Search for the cell housing the specified text and yield its (X, Y) center coordinate. 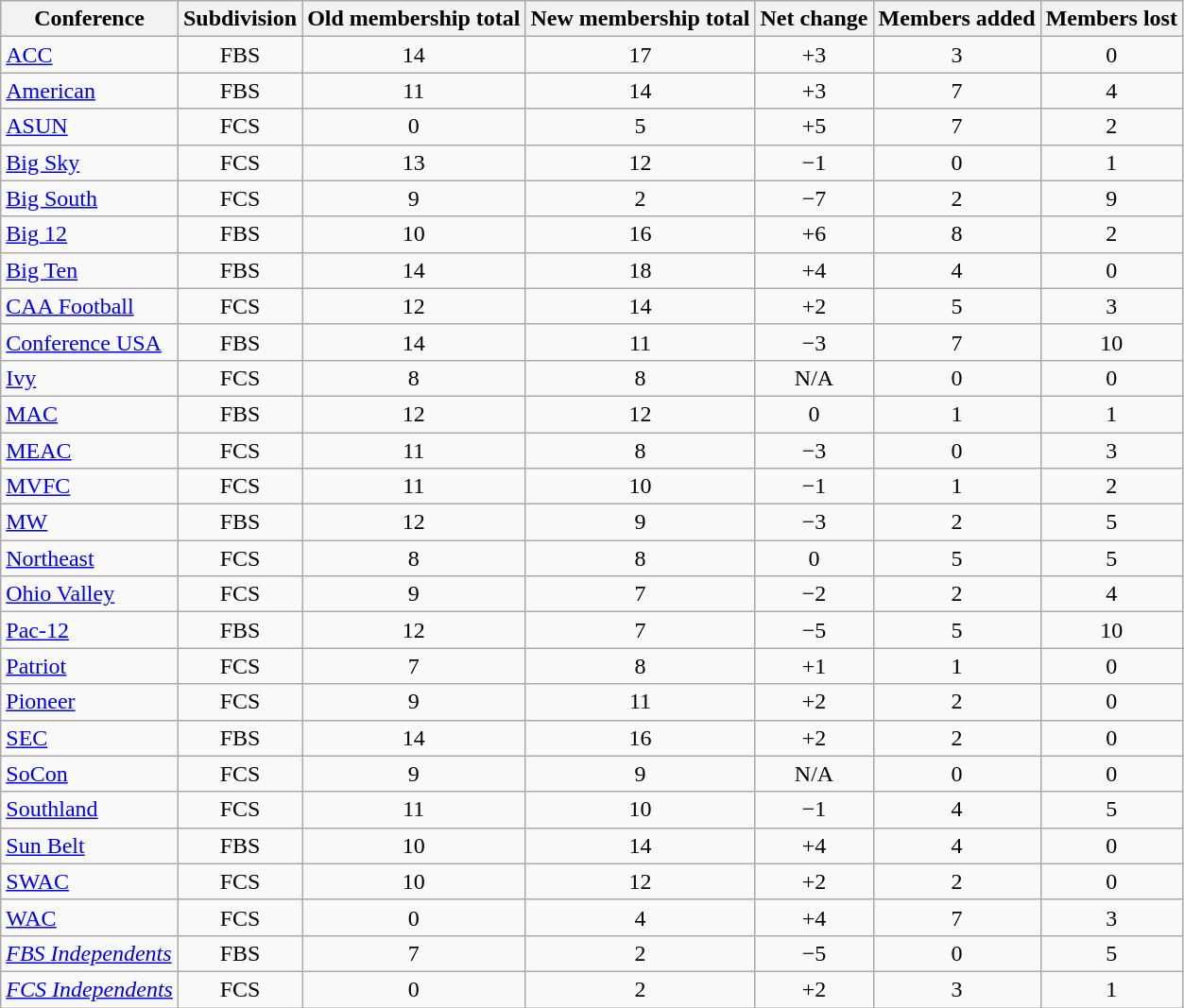
Members added (956, 19)
American (90, 91)
SoCon (90, 774)
Members lost (1111, 19)
18 (641, 270)
Pioneer (90, 702)
FBS Independents (90, 953)
17 (641, 55)
Southland (90, 810)
Ohio Valley (90, 594)
New membership total (641, 19)
MEAC (90, 451)
Sun Belt (90, 846)
+6 (815, 234)
Big Sky (90, 162)
Old membership total (414, 19)
Northeast (90, 558)
Subdivision (240, 19)
Patriot (90, 666)
Ivy (90, 378)
FCS Independents (90, 989)
Pac-12 (90, 630)
−2 (815, 594)
Conference USA (90, 342)
Big 12 (90, 234)
CAA Football (90, 306)
Big Ten (90, 270)
ASUN (90, 127)
Net change (815, 19)
−7 (815, 198)
ACC (90, 55)
13 (414, 162)
+1 (815, 666)
Big South (90, 198)
WAC (90, 917)
SWAC (90, 881)
MAC (90, 414)
MVFC (90, 487)
Conference (90, 19)
SEC (90, 738)
+5 (815, 127)
MW (90, 522)
